Pinpoint the cell where the given text exists, returning its [x, y] midpoint coordinate. 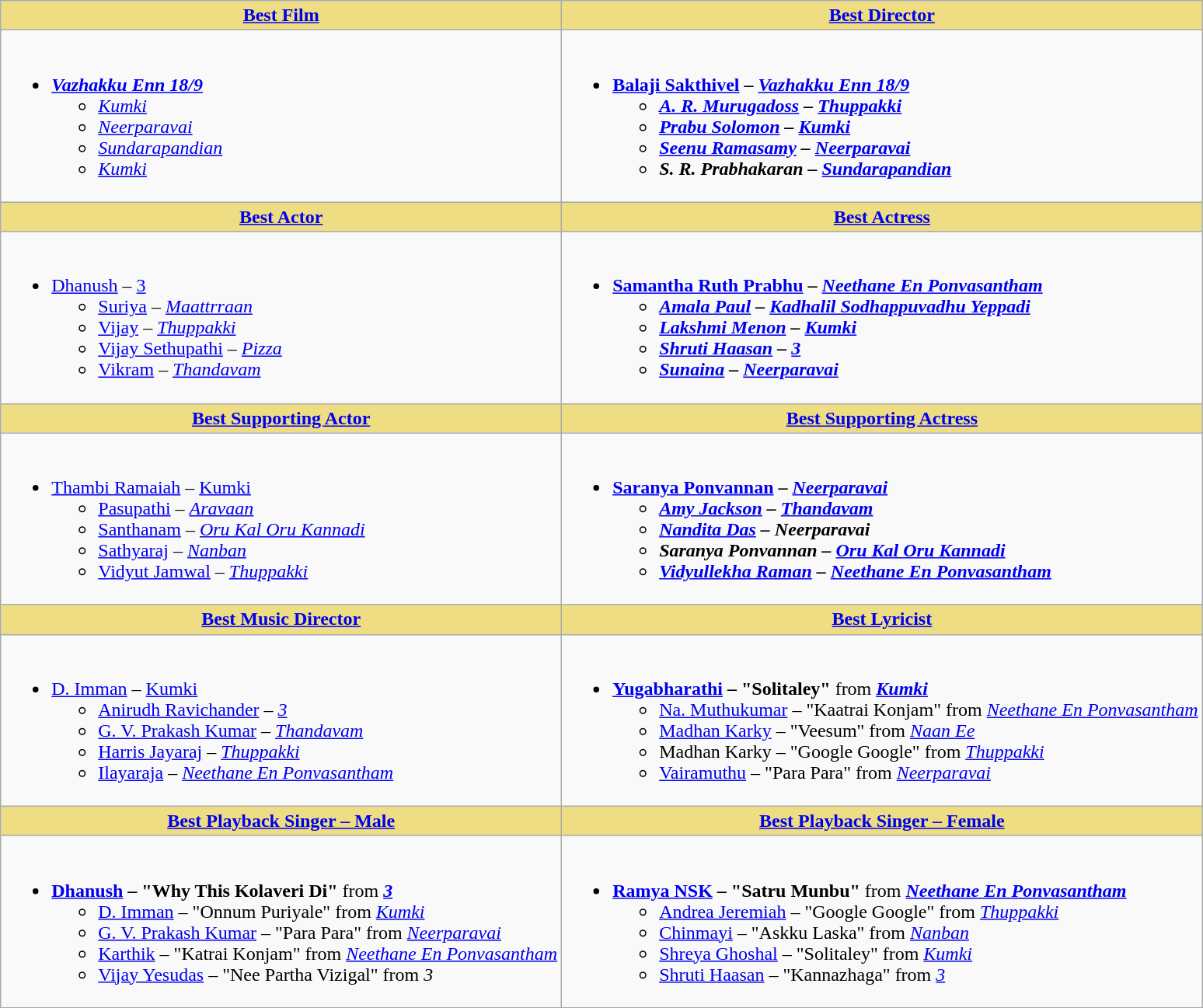
Best Playback Singer – Male [281, 821]
Best Supporting Actress [883, 418]
Dhanush – 3Suriya – MaattrraanVijay – ThuppakkiVijay Sethupathi – PizzaVikram – Thandavam [281, 317]
Best Actress [883, 217]
Best Director [883, 16]
D. Imman – KumkiAnirudh Ravichander – 3G. V. Prakash Kumar – ThandavamHarris Jayaraj – ThuppakkiIlayaraja – Neethane En Ponvasantham [281, 720]
Vazhakku Enn 18/9KumkiNeerparavaiSundarapandianKumki [281, 117]
Thambi Ramaiah – KumkiPasupathi – AravaanSanthanam – Oru Kal Oru KannadiSathyaraj – NanbanVidyut Jamwal – Thuppakki [281, 519]
Best Music Director [281, 619]
Samantha Ruth Prabhu – Neethane En PonvasanthamAmala Paul – Kadhalil Sodhappuvadhu YeppadiLakshmi Menon – KumkiShruti Haasan – 3Sunaina – Neerparavai [883, 317]
Best Playback Singer – Female [883, 821]
Best Lyricist [883, 619]
Best Supporting Actor [281, 418]
Best Actor [281, 217]
Balaji Sakthivel – Vazhakku Enn 18/9A. R. Murugadoss – ThuppakkiPrabu Solomon – KumkiSeenu Ramasamy – NeerparavaiS. R. Prabhakaran – Sundarapandian [883, 117]
Best Film [281, 16]
